Scan for the cell matching the given text and deliver its [X, Y] coordinate at center. 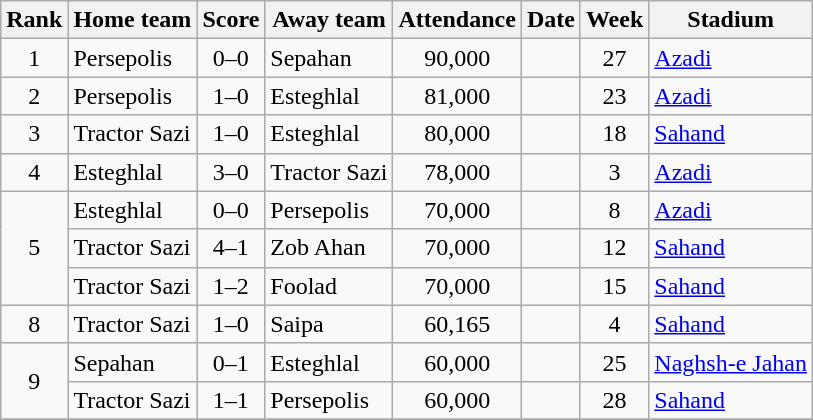
Saipa [329, 324]
12 [614, 248]
Naghsh-e Jahan [731, 362]
5 [34, 248]
60,165 [457, 324]
2 [34, 96]
Date [550, 20]
Zob Ahan [329, 248]
81,000 [457, 96]
1–1 [231, 400]
15 [614, 286]
Week [614, 20]
Rank [34, 20]
27 [614, 58]
Attendance [457, 20]
78,000 [457, 172]
18 [614, 134]
Away team [329, 20]
28 [614, 400]
90,000 [457, 58]
9 [34, 381]
1–2 [231, 286]
23 [614, 96]
Stadium [731, 20]
Score [231, 20]
3–0 [231, 172]
25 [614, 362]
80,000 [457, 134]
1 [34, 58]
4–1 [231, 248]
Foolad [329, 286]
Home team [132, 20]
0–1 [231, 362]
